Output the [X, Y] coordinate of the center of the cell containing the given text.  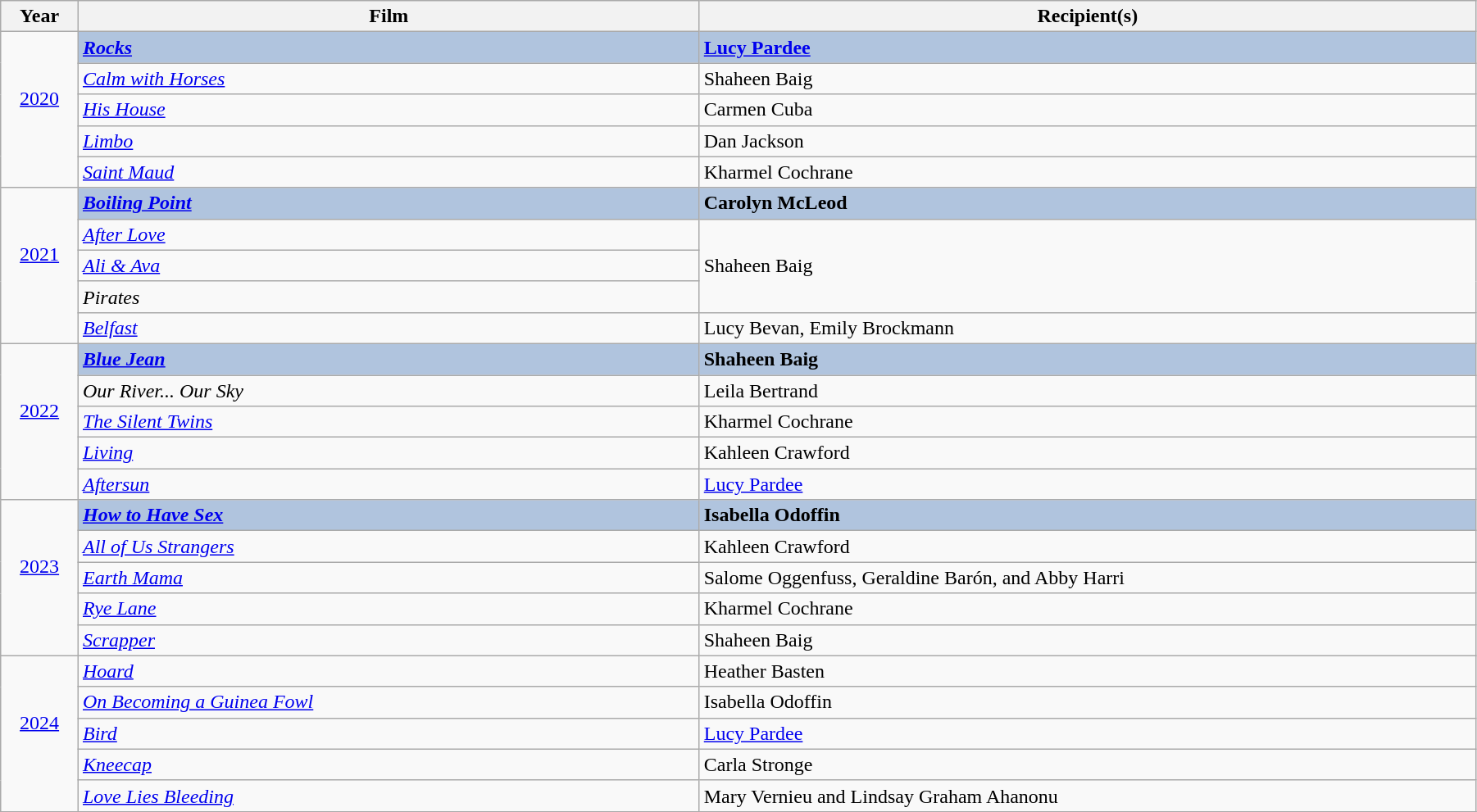
2021 [39, 265]
After Love [389, 234]
The Silent Twins [389, 422]
Leila Bertrand [1087, 391]
Salome Oggenfuss, Geraldine Barón, and Abby Harri [1087, 578]
Carolyn McLeod [1087, 203]
Scrapper [389, 640]
Aftersun [389, 484]
2020 [39, 110]
Earth Mama [389, 578]
All of Us Strangers [389, 547]
Blue Jean [389, 359]
Pirates [389, 297]
Carmen Cuba [1087, 110]
2024 [39, 733]
Lucy Bevan, Emily Brockmann [1087, 328]
How to Have Sex [389, 515]
Limbo [389, 141]
Hoard [389, 671]
Our River... Our Sky [389, 391]
Mary Vernieu and Lindsay Graham Ahanonu [1087, 796]
Heather Basten [1087, 671]
Ali & Ava [389, 265]
Dan Jackson [1087, 141]
Living [389, 453]
Calm with Horses [389, 79]
His House [389, 110]
Recipient(s) [1087, 16]
Rye Lane [389, 609]
Film [389, 16]
Carla Stronge [1087, 764]
Belfast [389, 328]
2023 [39, 578]
On Becoming a Guinea Fowl [389, 702]
Rocks [389, 48]
Year [39, 16]
Boiling Point [389, 203]
Love Lies Bleeding [389, 796]
Bird [389, 733]
Saint Maud [389, 172]
2022 [39, 421]
Kneecap [389, 764]
